Identify which cell holds the provided text, then report its (X, Y) central coordinate. 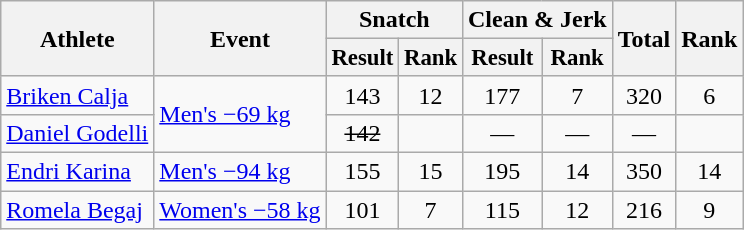
Athlete (78, 39)
155 (362, 172)
Briken Calja (78, 95)
142 (362, 133)
350 (644, 172)
Men's −94 kg (240, 172)
Daniel Godelli (78, 133)
15 (431, 172)
Clean & Jerk (537, 20)
9 (710, 210)
320 (644, 95)
216 (644, 210)
101 (362, 210)
115 (502, 210)
177 (502, 95)
Endri Karina (78, 172)
Event (240, 39)
6 (710, 95)
Snatch (394, 20)
195 (502, 172)
Total (644, 39)
Women's −58 kg (240, 210)
143 (362, 95)
Romela Begaj (78, 210)
Men's −69 kg (240, 114)
